Extract the [X, Y] coordinate from the center of the cell holding the provided text.  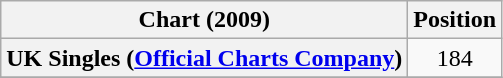
Chart (2009) [204, 20]
Position [455, 20]
UK Singles (Official Charts Company) [204, 58]
184 [455, 58]
